Identify which cell holds the provided text, then report its [x, y] central coordinate. 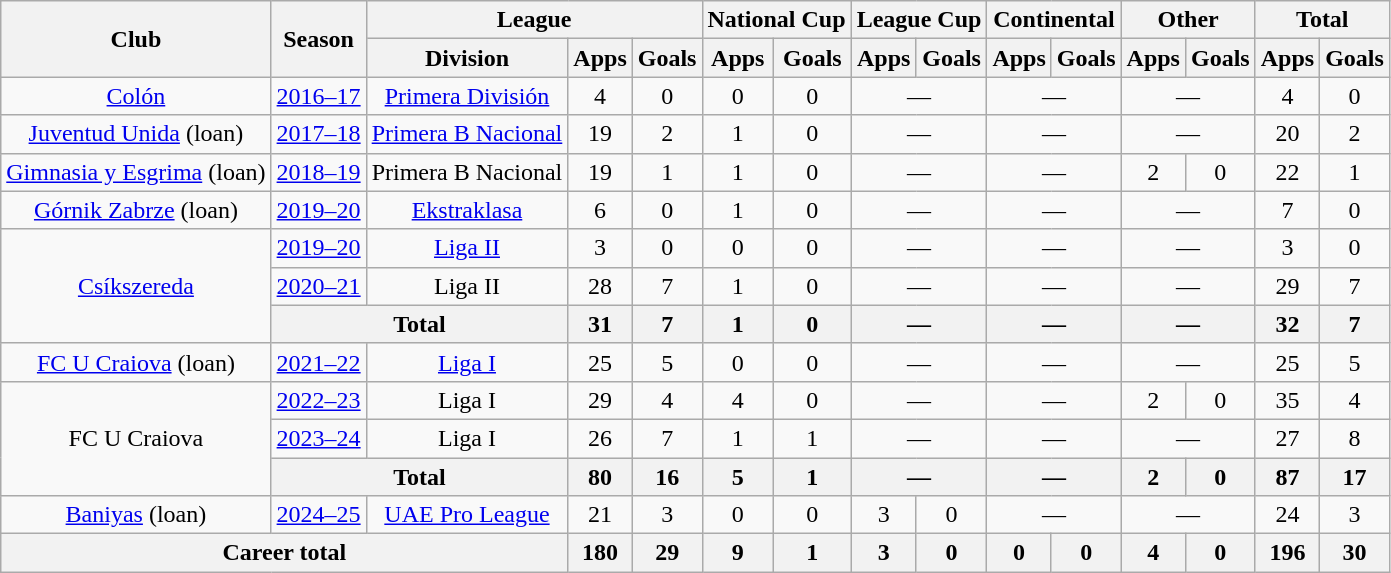
9 [738, 553]
Górnik Zabrze (loan) [136, 210]
2016–17 [318, 96]
Club [136, 39]
Division [467, 58]
Continental [1054, 20]
31 [600, 324]
Juventud Unida (loan) [136, 134]
League [534, 20]
2018–19 [318, 172]
2024–25 [318, 515]
Season [318, 39]
Career total [284, 553]
UAE Pro League [467, 515]
180 [600, 553]
Other [1188, 20]
8 [1355, 438]
Primera División [467, 96]
2020–21 [318, 286]
Colón [136, 96]
2022–23 [318, 400]
20 [1287, 134]
FC U Craiova (loan) [136, 362]
Baniyas (loan) [136, 515]
FC U Craiova [136, 438]
6 [600, 210]
Gimnasia y Esgrima (loan) [136, 172]
32 [1287, 324]
Csíkszereda [136, 286]
35 [1287, 400]
21 [600, 515]
30 [1355, 553]
196 [1287, 553]
17 [1355, 477]
2017–18 [318, 134]
Ekstraklasa [467, 210]
24 [1287, 515]
22 [1287, 172]
16 [667, 477]
27 [1287, 438]
League Cup [919, 20]
2023–24 [318, 438]
80 [600, 477]
2021–22 [318, 362]
28 [600, 286]
87 [1287, 477]
National Cup [776, 20]
26 [600, 438]
